Capture the cell that displays the provided text and extract its (X, Y) central coordinate. 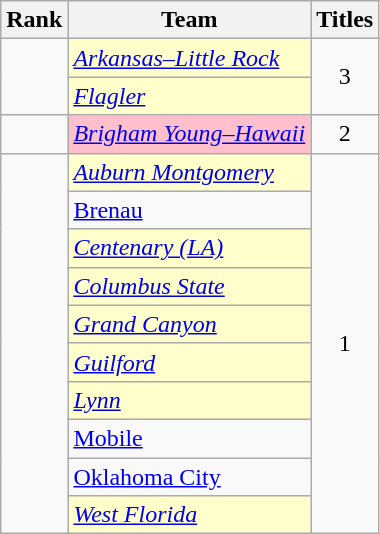
Columbus State (190, 286)
Brigham Young–Hawaii (190, 134)
Oklahoma City (190, 477)
Mobile (190, 438)
Flagler (190, 96)
2 (345, 134)
Brenau (190, 210)
Team (190, 20)
Guilford (190, 362)
Centenary (LA) (190, 248)
1 (345, 344)
Grand Canyon (190, 324)
West Florida (190, 515)
Rank (34, 20)
Arkansas–Little Rock (190, 58)
Auburn Montgomery (190, 172)
Lynn (190, 400)
3 (345, 77)
Titles (345, 20)
